Detect which cell encompasses the target text, then output its [X, Y] center coordinate. 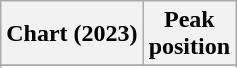
Chart (2023) [72, 34]
Peakposition [189, 34]
